Pinpoint the cell where the given text exists, returning its [x, y] midpoint coordinate. 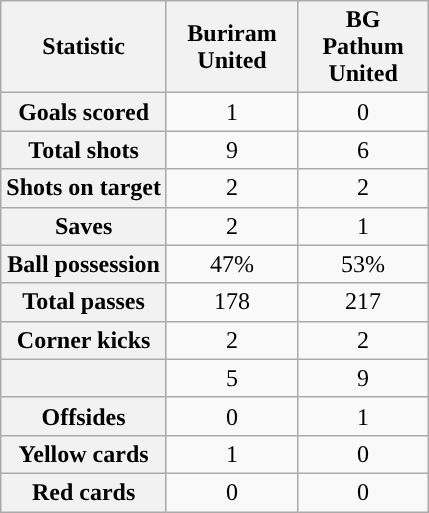
178 [232, 302]
Saves [84, 226]
Goals scored [84, 112]
6 [364, 150]
Total shots [84, 150]
5 [232, 378]
Corner kicks [84, 340]
47% [232, 264]
Buriram United [232, 47]
BG Pathum United [364, 47]
53% [364, 264]
Offsides [84, 416]
Ball possession [84, 264]
Shots on target [84, 188]
Red cards [84, 492]
217 [364, 302]
Total passes [84, 302]
Yellow cards [84, 454]
Statistic [84, 47]
